Locate the cell with the specified text and output its [X, Y] center coordinate. 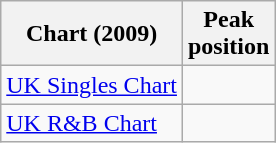
UK Singles Chart [92, 85]
Peakposition [228, 34]
Chart (2009) [92, 34]
UK R&B Chart [92, 123]
